Provide the (X, Y) coordinate of the cell's center where the given text is located.  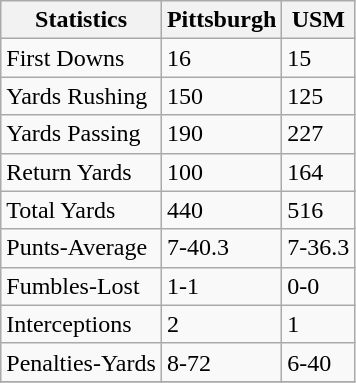
164 (318, 172)
7-40.3 (221, 248)
Pittsburgh (221, 20)
16 (221, 58)
1 (318, 324)
1-1 (221, 286)
125 (318, 96)
6-40 (318, 362)
USM (318, 20)
150 (221, 96)
Yards Rushing (82, 96)
First Downs (82, 58)
Yards Passing (82, 134)
100 (221, 172)
0-0 (318, 286)
227 (318, 134)
440 (221, 210)
15 (318, 58)
7-36.3 (318, 248)
Punts-Average (82, 248)
2 (221, 324)
Fumbles-Lost (82, 286)
Total Yards (82, 210)
Interceptions (82, 324)
190 (221, 134)
Return Yards (82, 172)
Statistics (82, 20)
516 (318, 210)
Penalties-Yards (82, 362)
8-72 (221, 362)
